Detect which cell encompasses the target text, then output its (x, y) center coordinate. 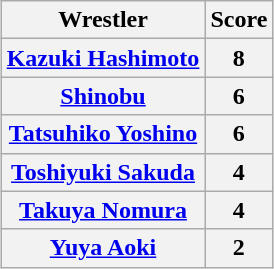
Takuya Nomura (103, 210)
8 (239, 58)
Shinobu (103, 96)
Tatsuhiko Yoshino (103, 134)
Kazuki Hashimoto (103, 58)
Score (239, 20)
2 (239, 248)
Wrestler (103, 20)
Yuya Aoki (103, 248)
Toshiyuki Sakuda (103, 172)
